Determine the (X, Y) coordinate at the center of the cell enclosing the given text.  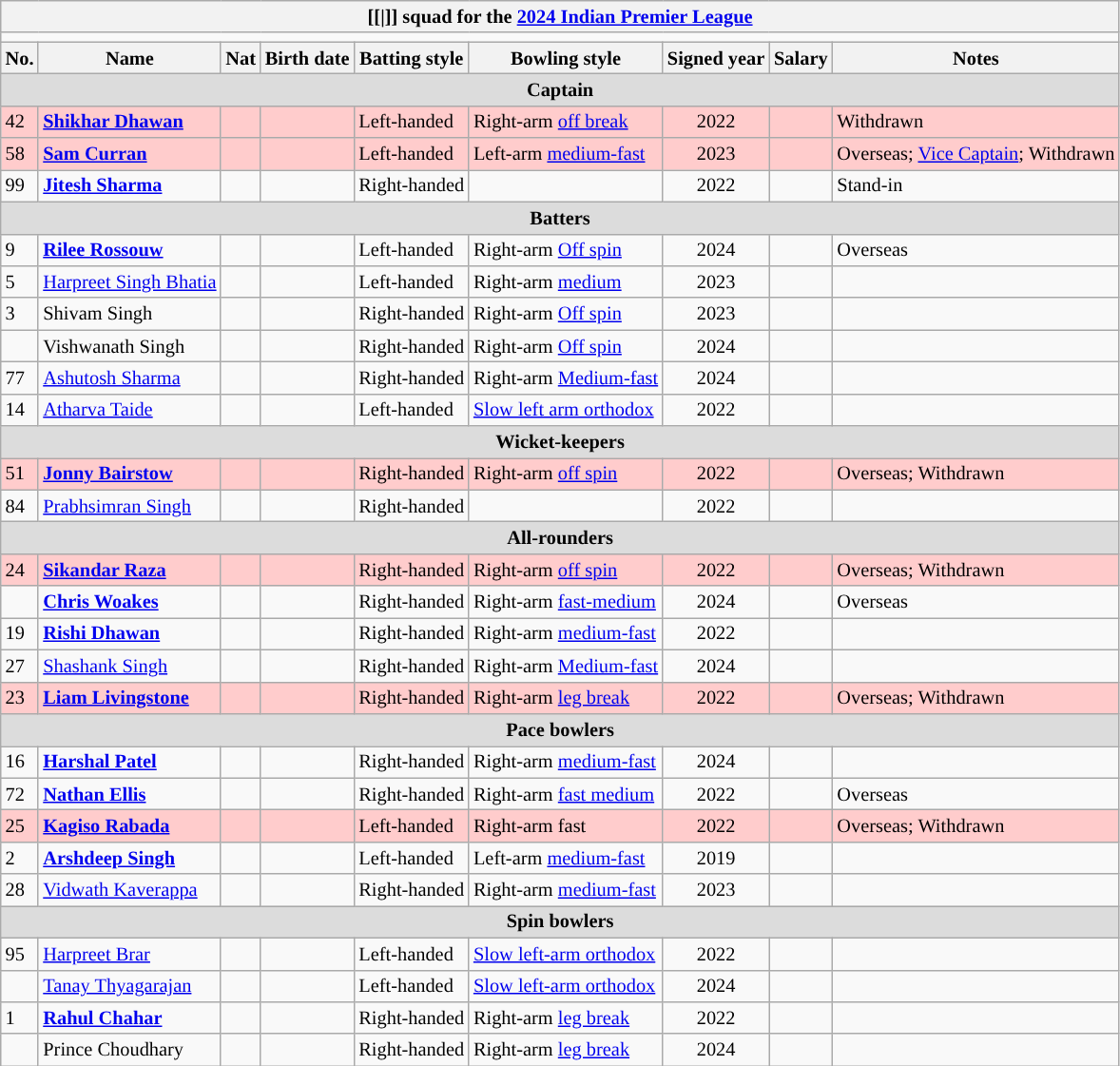
Signed year (716, 58)
Tanay Thyagarajan (129, 986)
99 (20, 185)
58 (20, 154)
24 (20, 570)
All-rounders (561, 537)
Name (129, 58)
Prince Choudhary (129, 1050)
3 (20, 314)
Right-arm off break (566, 122)
Harpreet Singh Bhatia (129, 281)
Overseas; Vice Captain; Withdrawn (975, 154)
Batters (561, 218)
Sikandar Raza (129, 570)
Notes (975, 58)
Harpreet Brar (129, 954)
Kagiso Rabada (129, 825)
Atharva Taide (129, 410)
77 (20, 378)
Rilee Rossouw (129, 250)
23 (20, 698)
Captain (561, 89)
Shashank Singh (129, 666)
Liam Livingstone (129, 698)
Pace bowlers (561, 729)
95 (20, 954)
Rahul Chahar (129, 1018)
Chris Woakes (129, 602)
Wicket-keepers (561, 442)
2019 (716, 858)
No. (20, 58)
Jonny Bairstow (129, 474)
84 (20, 506)
25 (20, 825)
Slow left arm orthodox (566, 410)
Arshdeep Singh (129, 858)
Stand-in (975, 185)
Jitesh Sharma (129, 185)
Vishwanath Singh (129, 346)
1 (20, 1018)
Ashutosh Sharma (129, 378)
72 (20, 794)
Shivam Singh (129, 314)
Right-arm medium (566, 281)
Nat (240, 58)
14 (20, 410)
Vidwath Kaverappa (129, 890)
Sam Curran (129, 154)
Shikhar Dhawan (129, 122)
Withdrawn (975, 122)
9 (20, 250)
Bowling style (566, 58)
42 (20, 122)
Rishi Dhawan (129, 633)
Right-arm fast-medium (566, 602)
Harshal Patel (129, 762)
Spin bowlers (561, 921)
Nathan Ellis (129, 794)
16 (20, 762)
Prabhsimran Singh (129, 506)
28 (20, 890)
19 (20, 633)
Salary (801, 58)
Right-arm fast (566, 825)
Batting style (411, 58)
Right-arm fast medium (566, 794)
Birth date (308, 58)
5 (20, 281)
51 (20, 474)
[[|]] squad for the 2024 Indian Premier League (561, 16)
27 (20, 666)
2 (20, 858)
